Locate the cell with the specified text and output its (X, Y) center coordinate. 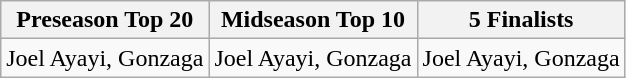
Preseason Top 20 (105, 20)
Midseason Top 10 (313, 20)
5 Finalists (521, 20)
